Output the (X, Y) coordinate of the center of the cell containing the given text.  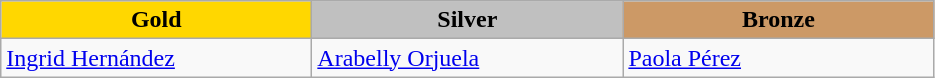
Arabelly Orjuela (468, 58)
Bronze (778, 20)
Ingrid Hernández (156, 58)
Silver (468, 20)
Paola Pérez (778, 58)
Gold (156, 20)
